Locate the cell with the specified text and output its [x, y] center coordinate. 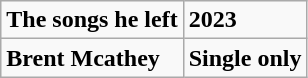
Brent Mcathey [92, 58]
The songs he left [92, 20]
2023 [245, 20]
Single only [245, 58]
